Output the [x, y] coordinate of the center of the cell containing the given text.  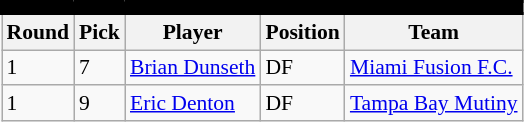
Round [38, 32]
Brian Dunseth [192, 68]
Miami Fusion F.C. [434, 68]
Position [302, 32]
Tampa Bay Mutiny [434, 104]
Team [434, 32]
Eric Denton [192, 104]
Player [192, 32]
9 [100, 104]
7 [100, 68]
Pick [100, 32]
